Return the (x, y) coordinate for the center point of the cell that contains the specified text.  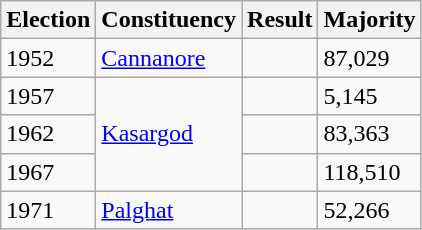
Cannanore (169, 58)
Constituency (169, 20)
Kasargod (169, 134)
118,510 (370, 172)
52,266 (370, 210)
Result (280, 20)
87,029 (370, 58)
1962 (48, 134)
1967 (48, 172)
83,363 (370, 134)
1957 (48, 96)
Election (48, 20)
1952 (48, 58)
5,145 (370, 96)
1971 (48, 210)
Palghat (169, 210)
Majority (370, 20)
